From the cell containing the given text, extract its center point as [x, y] coordinate. 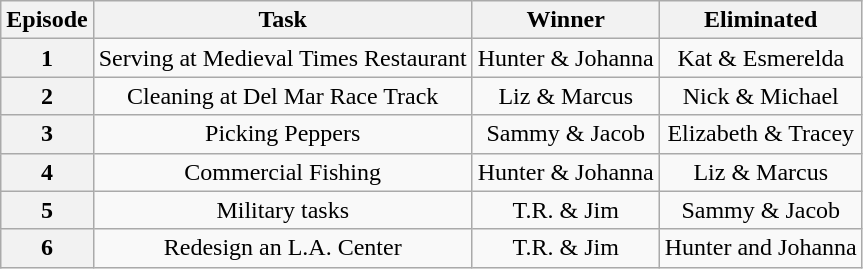
Task [282, 20]
Eliminated [760, 20]
2 [47, 96]
Redesign an L.A. Center [282, 248]
Picking Peppers [282, 134]
Winner [566, 20]
5 [47, 210]
Cleaning at Del Mar Race Track [282, 96]
6 [47, 248]
Kat & Esmerelda [760, 58]
Nick & Michael [760, 96]
1 [47, 58]
Episode [47, 20]
4 [47, 172]
Elizabeth & Tracey [760, 134]
3 [47, 134]
Commercial Fishing [282, 172]
Military tasks [282, 210]
Hunter and Johanna [760, 248]
Serving at Medieval Times Restaurant [282, 58]
